Identify which cell holds the provided text, then report its [X, Y] central coordinate. 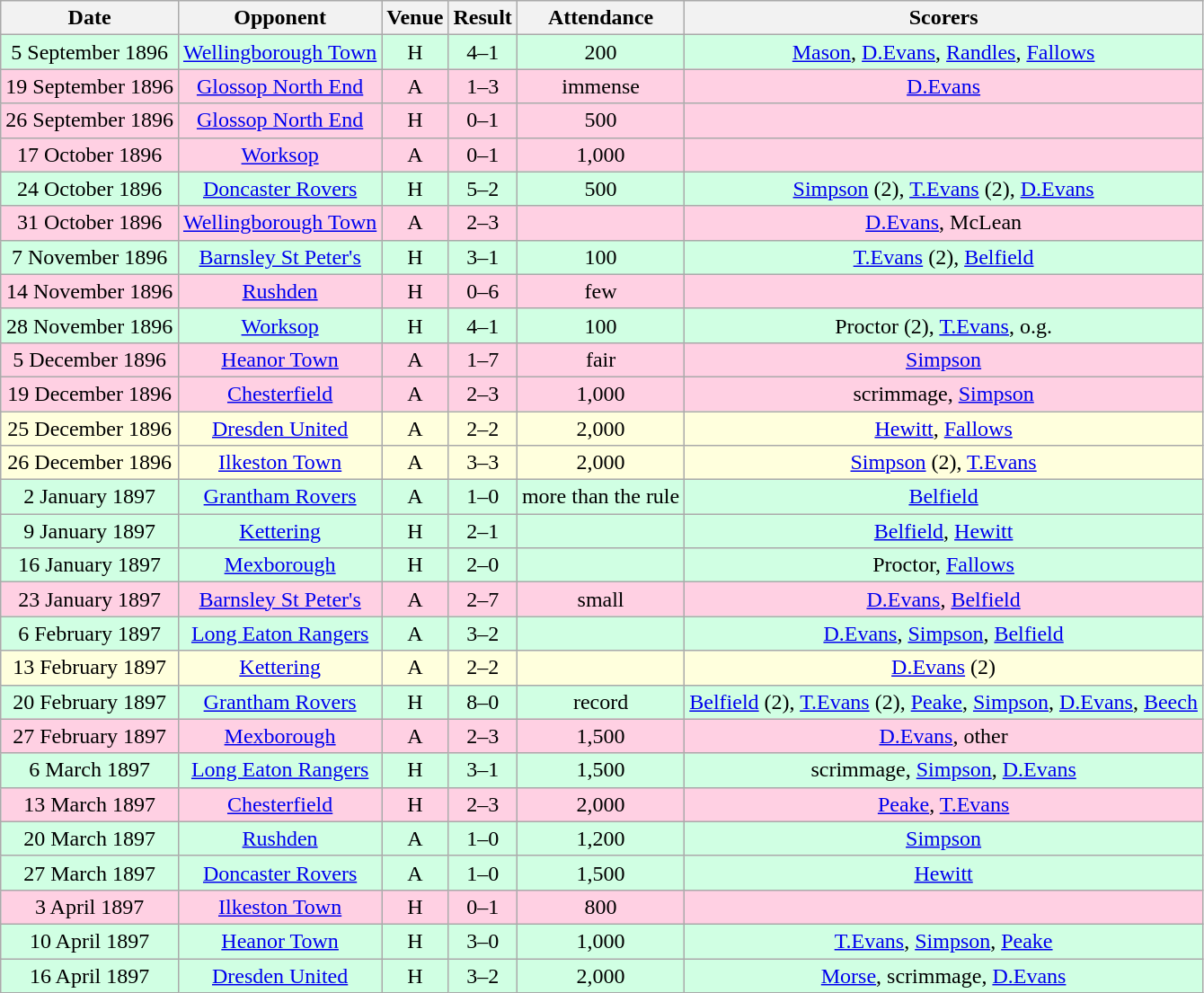
few [600, 291]
1,200 [600, 838]
16 January 1897 [90, 565]
D.Evans (2) [943, 668]
Simpson (2), T.Evans [943, 463]
14 November 1896 [90, 291]
D.Evans, Simpson, Belfield [943, 634]
13 February 1897 [90, 668]
5 September 1896 [90, 52]
scrimmage, Simpson, D.Evans [943, 770]
28 November 1896 [90, 325]
19 December 1896 [90, 394]
Date [90, 18]
20 February 1897 [90, 702]
8–0 [482, 702]
D.Evans, McLean [943, 223]
13 March 1897 [90, 804]
Morse, scrimmage, D.Evans [943, 975]
2–7 [482, 599]
D.Evans, Belfield [943, 599]
200 [600, 52]
more than the rule [600, 497]
9 January 1897 [90, 531]
0–6 [482, 291]
1–3 [482, 86]
16 April 1897 [90, 975]
27 February 1897 [90, 736]
24 October 1896 [90, 189]
3 April 1897 [90, 907]
immense [600, 86]
Belfield (2), T.Evans (2), Peake, Simpson, D.Evans, Beech [943, 702]
7 November 1896 [90, 257]
Hewitt [943, 873]
2–0 [482, 565]
19 September 1896 [90, 86]
3–3 [482, 463]
5–2 [482, 189]
26 September 1896 [90, 120]
Scorers [943, 18]
Attendance [600, 18]
Hewitt, Fallows [943, 429]
Mason, D.Evans, Randles, Fallows [943, 52]
6 February 1897 [90, 634]
Result [482, 18]
record [600, 702]
Simpson (2), T.Evans (2), D.Evans [943, 189]
T.Evans, Simpson, Peake [943, 941]
31 October 1896 [90, 223]
T.Evans (2), Belfield [943, 257]
800 [600, 907]
2–1 [482, 531]
Proctor (2), T.Evans, o.g. [943, 325]
Belfield [943, 497]
3–0 [482, 941]
26 December 1896 [90, 463]
Peake, T.Evans [943, 804]
scrimmage, Simpson [943, 394]
D.Evans [943, 86]
Belfield, Hewitt [943, 531]
Proctor, Fallows [943, 565]
small [600, 599]
10 April 1897 [90, 941]
5 December 1896 [90, 359]
17 October 1896 [90, 155]
D.Evans, other [943, 736]
1–7 [482, 359]
fair [600, 359]
23 January 1897 [90, 599]
20 March 1897 [90, 838]
6 March 1897 [90, 770]
25 December 1896 [90, 429]
27 March 1897 [90, 873]
2 January 1897 [90, 497]
Opponent [279, 18]
Venue [415, 18]
